Determine the (x, y) coordinate at the center of the cell enclosing the given text.  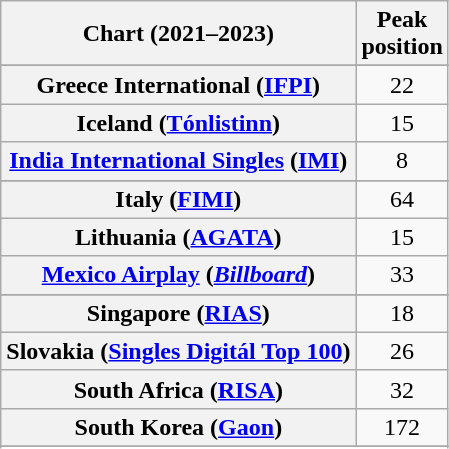
Chart (2021–2023) (178, 34)
Singapore (RIAS) (178, 313)
Italy (FIMI) (178, 199)
Iceland (Tónlistinn) (178, 123)
India International Singles (IMI) (178, 161)
Greece International (IFPI) (178, 85)
South Africa (RISA) (178, 389)
32 (402, 389)
26 (402, 351)
64 (402, 199)
Lithuania (AGATA) (178, 237)
Slovakia (Singles Digitál Top 100) (178, 351)
Peakposition (402, 34)
Mexico Airplay (Billboard) (178, 275)
South Korea (Gaon) (178, 427)
8 (402, 161)
18 (402, 313)
22 (402, 85)
33 (402, 275)
172 (402, 427)
